Determine the [X, Y] coordinate at the center of the cell enclosing the given text.  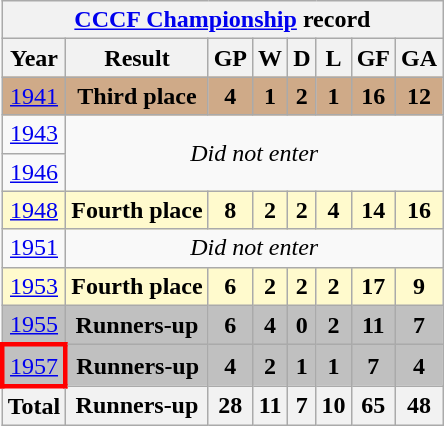
28 [230, 406]
48 [418, 406]
1953 [34, 286]
9 [418, 286]
W [270, 58]
1955 [34, 325]
Total [34, 406]
8 [230, 210]
Year [34, 58]
GF [373, 58]
D [302, 58]
12 [418, 96]
0 [302, 325]
14 [373, 210]
Result [137, 58]
1948 [34, 210]
GA [418, 58]
1946 [34, 172]
Third place [137, 96]
65 [373, 406]
1951 [34, 248]
10 [334, 406]
1941 [34, 96]
1957 [34, 366]
17 [373, 286]
GP [230, 58]
CCCF Championship record [222, 20]
1943 [34, 134]
L [334, 58]
